Scan for the cell matching the given text and deliver its (x, y) coordinate at center. 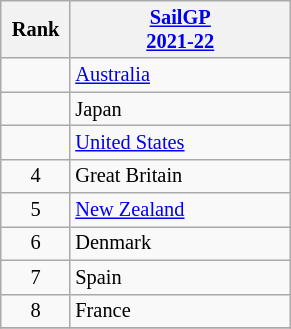
6 (36, 243)
7 (36, 277)
New Zealand (180, 210)
Denmark (180, 243)
5 (36, 210)
Rank (36, 29)
United States (180, 142)
4 (36, 176)
France (180, 311)
Japan (180, 109)
SailGP2021-22 (180, 29)
Australia (180, 75)
8 (36, 311)
Spain (180, 277)
Great Britain (180, 176)
